Pinpoint the cell where the given text exists, returning its [x, y] midpoint coordinate. 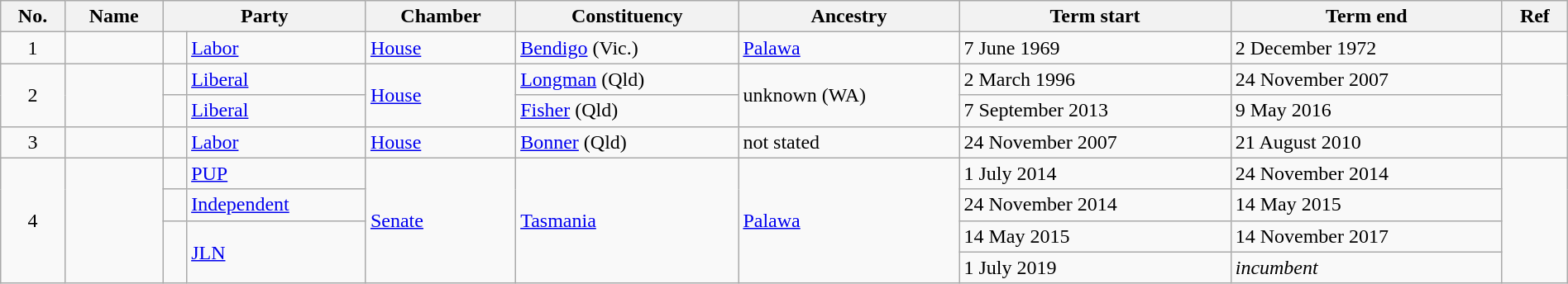
Fisher (Qld) [627, 111]
unknown (WA) [849, 95]
Independent [276, 205]
Senate [440, 220]
Bonner (Qld) [627, 142]
Chamber [440, 17]
incumbent [1366, 267]
9 May 2016 [1366, 111]
not stated [849, 142]
1 July 2014 [1095, 173]
7 September 2013 [1095, 111]
7 June 1969 [1095, 48]
2 March 1996 [1095, 79]
3 [33, 142]
Tasmania [627, 220]
14 November 2017 [1366, 236]
Ancestry [849, 17]
1 [33, 48]
No. [33, 17]
Party [265, 17]
JLN [276, 252]
Constituency [627, 17]
21 August 2010 [1366, 142]
Ref [1535, 17]
Bendigo (Vic.) [627, 48]
Term start [1095, 17]
2 December 1972 [1366, 48]
Name [114, 17]
Longman (Qld) [627, 79]
2 [33, 95]
PUP [276, 173]
Term end [1366, 17]
4 [33, 220]
1 July 2019 [1095, 267]
